Pinpoint the cell where the given text exists, returning its (X, Y) midpoint coordinate. 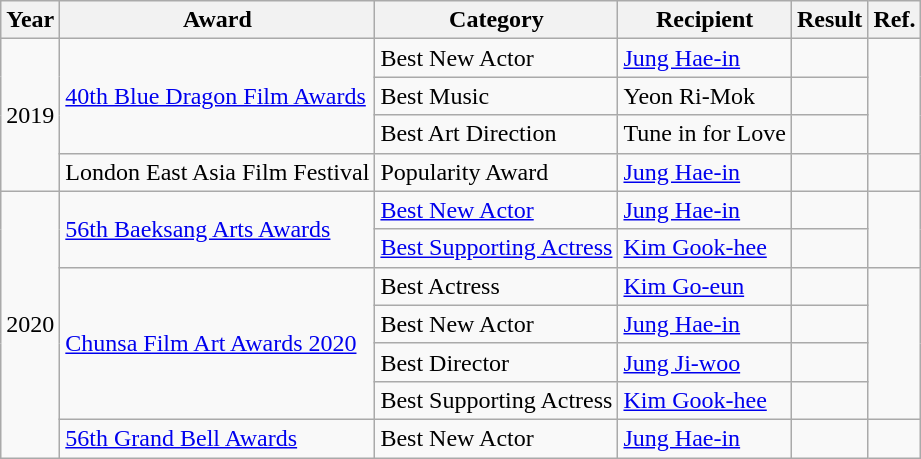
Best Art Direction (496, 134)
Tune in for Love (705, 134)
2019 (30, 115)
56th Grand Bell Awards (218, 438)
Kim Go-eun (705, 286)
Best Director (496, 362)
Yeon Ri-Mok (705, 96)
Award (218, 20)
2020 (30, 324)
Best Actress (496, 286)
Best Music (496, 96)
Popularity Award (496, 172)
Chunsa Film Art Awards 2020 (218, 343)
Category (496, 20)
Recipient (705, 20)
56th Baeksang Arts Awards (218, 229)
London East Asia Film Festival (218, 172)
Year (30, 20)
Ref. (894, 20)
Jung Ji-woo (705, 362)
40th Blue Dragon Film Awards (218, 96)
Result (829, 20)
